Output the (X, Y) coordinate of the center of the cell containing the given text.  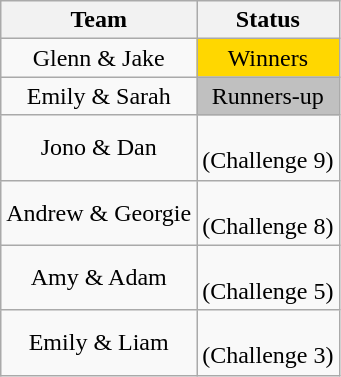
Emily & Liam (99, 342)
Jono & Dan (99, 148)
Status (268, 20)
Emily & Sarah (99, 96)
(Challenge 9) (268, 148)
Team (99, 20)
Amy & Adam (99, 278)
(Challenge 8) (268, 212)
Winners (268, 58)
Andrew & Georgie (99, 212)
Glenn & Jake (99, 58)
(Challenge 3) (268, 342)
(Challenge 5) (268, 278)
Runners-up (268, 96)
